Extract the (x, y) coordinate from the center of the cell holding the provided text.  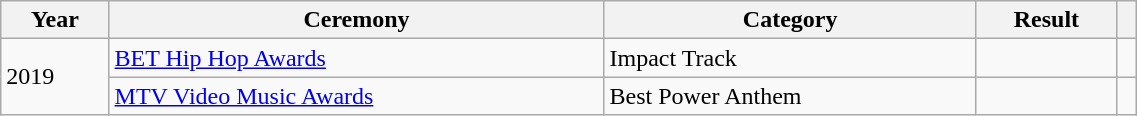
Result (1046, 20)
Category (790, 20)
Best Power Anthem (790, 96)
Year (55, 20)
Impact Track (790, 58)
Ceremony (356, 20)
BET Hip Hop Awards (356, 58)
MTV Video Music Awards (356, 96)
2019 (55, 77)
